Search for the cell housing the specified text and yield its (x, y) center coordinate. 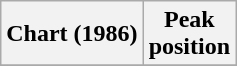
Peakposition (189, 34)
Chart (1986) (72, 34)
